Extract the (X, Y) coordinate from the center of the cell holding the provided text.  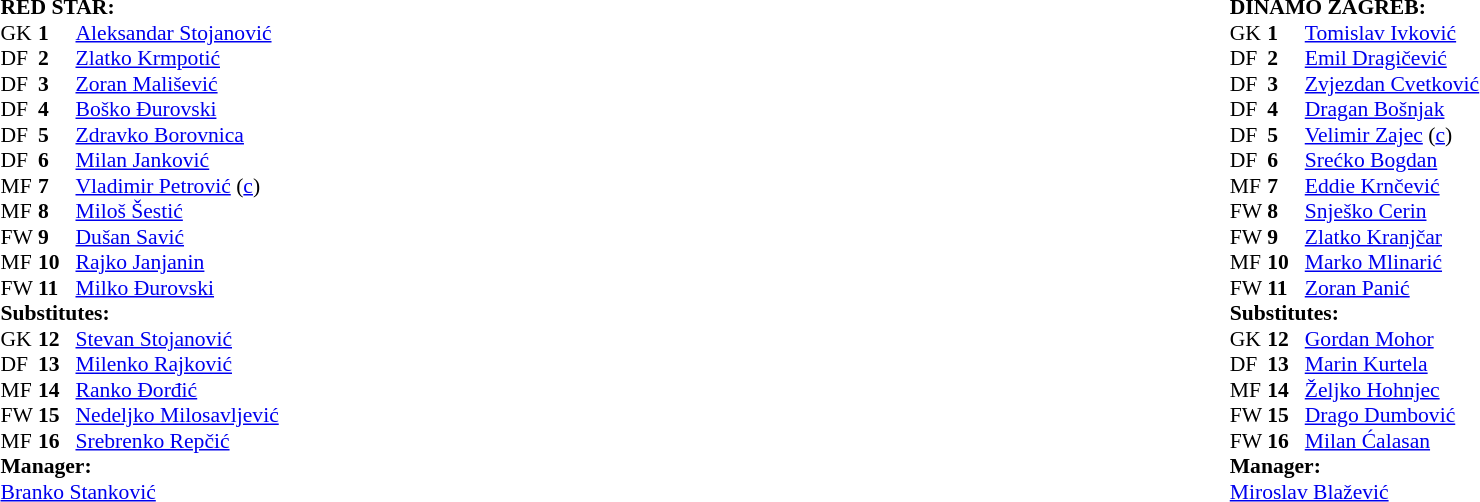
Rajko Janjanin (226, 263)
Stevan Stojanović (226, 339)
Milan Janković (226, 161)
Nedeljko Milosavljević (226, 415)
Miloš Šestić (226, 211)
Zlatko Krmpotić (226, 59)
Milenko Rajković (226, 365)
Dušan Savić (226, 237)
Substitutes: (188, 313)
Zoran Mališević (226, 84)
Milko Đurovski (226, 288)
Boško Đurovski (226, 109)
Aleksandar Stojanović (226, 33)
Srebrenko Repčić (226, 441)
Zdravko Borovnica (226, 135)
Manager: (188, 467)
Vladimir Petrović (c) (226, 186)
Ranko Đorđić (226, 390)
